From the cell containing the given text, extract its center point as (x, y) coordinate. 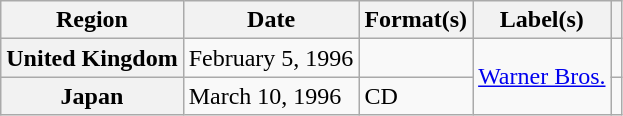
Region (92, 20)
February 5, 1996 (271, 58)
Label(s) (542, 20)
Format(s) (416, 20)
CD (416, 96)
United Kingdom (92, 58)
March 10, 1996 (271, 96)
Date (271, 20)
Warner Bros. (542, 77)
Japan (92, 96)
